From the cell containing the given text, extract its center point as (x, y) coordinate. 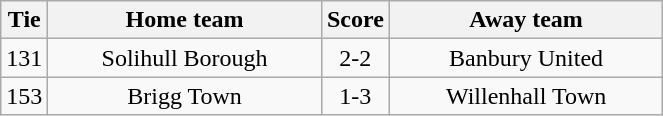
Score (355, 20)
153 (24, 96)
2-2 (355, 58)
Brigg Town (185, 96)
1-3 (355, 96)
Away team (526, 20)
Banbury United (526, 58)
Willenhall Town (526, 96)
Tie (24, 20)
131 (24, 58)
Home team (185, 20)
Solihull Borough (185, 58)
